Extract the [x, y] coordinate from the center of the cell holding the provided text.  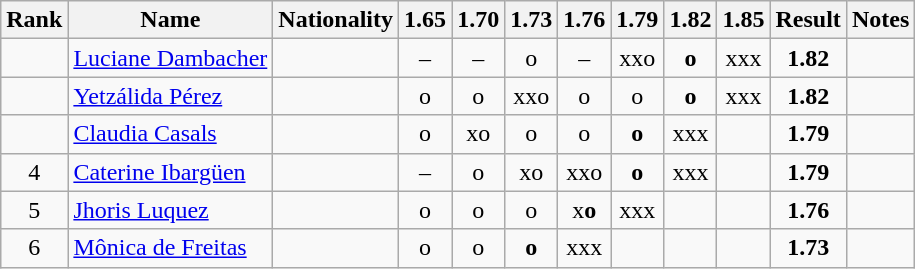
1.85 [744, 20]
5 [34, 210]
Claudia Casals [170, 134]
4 [34, 172]
Mônica de Freitas [170, 248]
1.65 [426, 20]
Jhoris Luquez [170, 210]
Result [808, 20]
Nationality [336, 20]
1.70 [478, 20]
Caterine Ibargüen [170, 172]
Yetzálida Pérez [170, 96]
Notes [880, 20]
Luciane Dambacher [170, 58]
6 [34, 248]
Name [170, 20]
Rank [34, 20]
